Find where the given text appears and provide that cell's center as [x, y] coordinate. 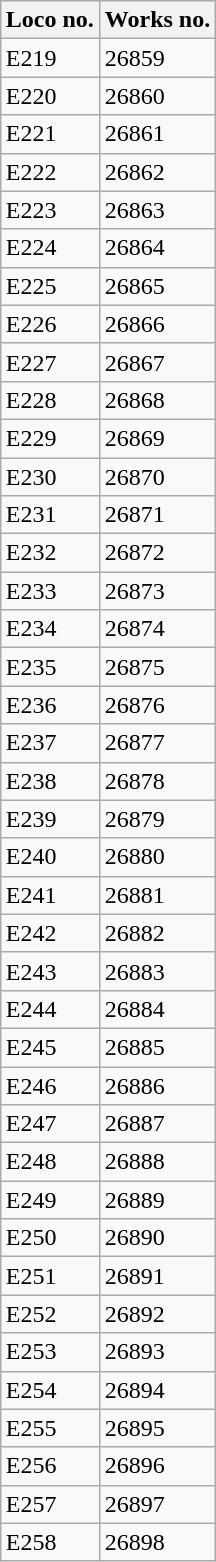
E226 [50, 324]
26880 [157, 857]
E235 [50, 667]
26867 [157, 362]
26861 [157, 134]
E237 [50, 743]
E223 [50, 210]
26869 [157, 438]
E224 [50, 248]
26885 [157, 1047]
26890 [157, 1238]
Works no. [157, 20]
E241 [50, 895]
26877 [157, 743]
26886 [157, 1085]
E229 [50, 438]
E251 [50, 1276]
26889 [157, 1200]
26893 [157, 1352]
26859 [157, 58]
26865 [157, 286]
E250 [50, 1238]
26892 [157, 1314]
E230 [50, 477]
26882 [157, 933]
Loco no. [50, 20]
26883 [157, 971]
E225 [50, 286]
E243 [50, 971]
26897 [157, 1504]
26871 [157, 515]
26895 [157, 1428]
E256 [50, 1466]
26898 [157, 1542]
E221 [50, 134]
26866 [157, 324]
26876 [157, 705]
E238 [50, 781]
26874 [157, 629]
E254 [50, 1390]
26864 [157, 248]
26879 [157, 819]
26862 [157, 172]
E231 [50, 515]
E242 [50, 933]
E247 [50, 1124]
26868 [157, 400]
E239 [50, 819]
E253 [50, 1352]
E245 [50, 1047]
26872 [157, 553]
26860 [157, 96]
E234 [50, 629]
E222 [50, 172]
E220 [50, 96]
26896 [157, 1466]
26870 [157, 477]
E248 [50, 1162]
E233 [50, 591]
26875 [157, 667]
E258 [50, 1542]
E249 [50, 1200]
E228 [50, 400]
26878 [157, 781]
E219 [50, 58]
E252 [50, 1314]
26863 [157, 210]
26894 [157, 1390]
E227 [50, 362]
E255 [50, 1428]
26888 [157, 1162]
E257 [50, 1504]
26884 [157, 1009]
26873 [157, 591]
26891 [157, 1276]
E240 [50, 857]
E244 [50, 1009]
E232 [50, 553]
26887 [157, 1124]
E236 [50, 705]
26881 [157, 895]
E246 [50, 1085]
